Search for the cell housing the specified text and yield its (X, Y) center coordinate. 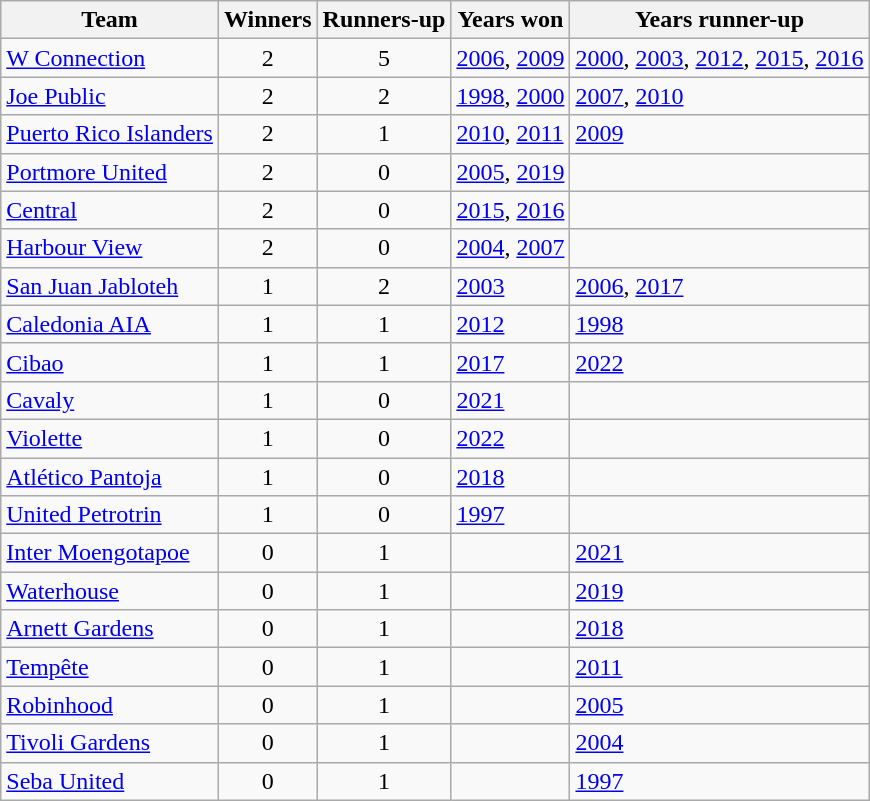
Team (110, 20)
2012 (510, 324)
Tempête (110, 667)
United Petrotrin (110, 515)
Winners (268, 20)
2010, 2011 (510, 134)
2003 (510, 286)
2005 (720, 705)
Runners-up (384, 20)
Arnett Gardens (110, 629)
2005, 2019 (510, 172)
2006, 2009 (510, 58)
2006, 2017 (720, 286)
2000, 2003, 2012, 2015, 2016 (720, 58)
Years won (510, 20)
1998 (720, 324)
Atlético Pantoja (110, 477)
Cibao (110, 362)
Robinhood (110, 705)
2009 (720, 134)
Years runner-up (720, 20)
2011 (720, 667)
2019 (720, 591)
San Juan Jabloteh (110, 286)
Puerto Rico Islanders (110, 134)
W Connection (110, 58)
Central (110, 210)
2015, 2016 (510, 210)
2004, 2007 (510, 248)
Caledonia AIA (110, 324)
2017 (510, 362)
Tivoli Gardens (110, 743)
1998, 2000 (510, 96)
Waterhouse (110, 591)
Inter Moengotapoe (110, 553)
2004 (720, 743)
Harbour View (110, 248)
2007, 2010 (720, 96)
Violette (110, 438)
Cavaly (110, 400)
Portmore United (110, 172)
Seba United (110, 781)
5 (384, 58)
Joe Public (110, 96)
